Identify which cell holds the provided text, then report its (X, Y) central coordinate. 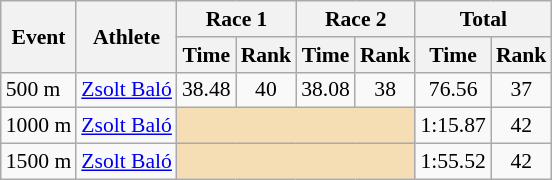
Total (483, 19)
1:15.87 (452, 126)
Race 1 (236, 19)
500 m (38, 90)
1500 m (38, 162)
38.08 (326, 90)
1000 m (38, 126)
1:55.52 (452, 162)
38 (386, 90)
Event (38, 36)
Athlete (126, 36)
37 (522, 90)
38.48 (206, 90)
Race 2 (356, 19)
76.56 (452, 90)
40 (266, 90)
